Extract the (X, Y) coordinate from the center of the cell holding the provided text.  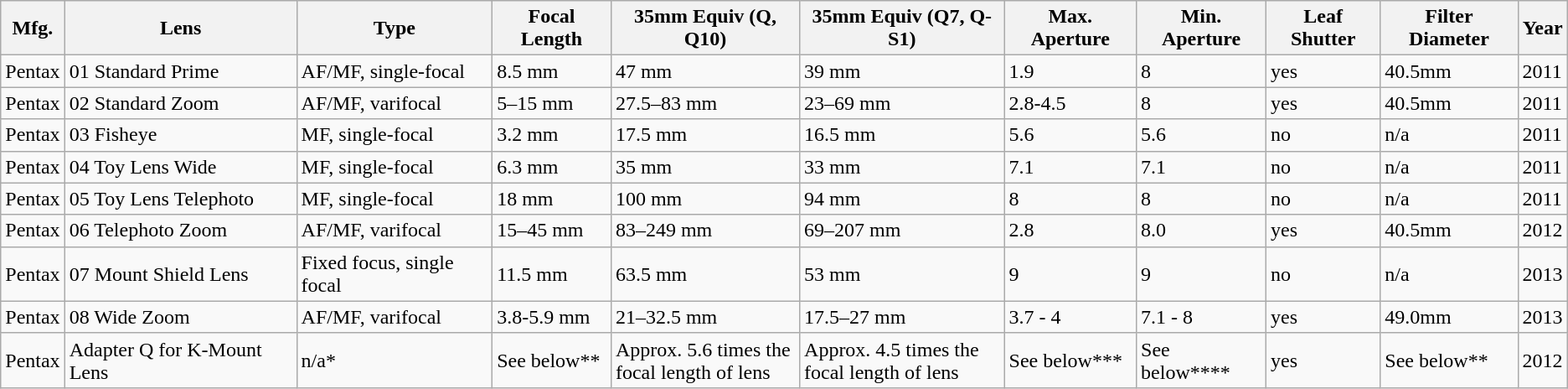
8.0 (1201, 231)
Fixed focus, single focal (395, 273)
Focal Length (552, 29)
35mm Equiv (Q, Q10) (705, 29)
3.2 mm (552, 135)
83–249 mm (705, 231)
16.5 mm (903, 135)
Approx. 4.5 times thefocal length of lens (903, 360)
08 Wide Zoom (181, 317)
15–45 mm (552, 231)
Leaf Shutter (1323, 29)
27.5–83 mm (705, 103)
See below**** (1201, 360)
69–207 mm (903, 231)
21–32.5 mm (705, 317)
Max. Aperture (1070, 29)
6.3 mm (552, 167)
53 mm (903, 273)
8.5 mm (552, 71)
Min. Aperture (1201, 29)
17.5 mm (705, 135)
18 mm (552, 199)
23–69 mm (903, 103)
n/a* (395, 360)
03 Fisheye (181, 135)
100 mm (705, 199)
49.0mm (1449, 317)
7.1 - 8 (1201, 317)
Mfg. (33, 29)
05 Toy Lens Telephoto (181, 199)
01 Standard Prime (181, 71)
94 mm (903, 199)
1.9 (1070, 71)
Type (395, 29)
5–15 mm (552, 103)
3.7 - 4 (1070, 317)
Approx. 5.6 times thefocal length of lens (705, 360)
Year (1543, 29)
06 Telephoto Zoom (181, 231)
2.8 (1070, 231)
2.8-4.5 (1070, 103)
35 mm (705, 167)
Adapter Q for K-Mount Lens (181, 360)
47 mm (705, 71)
See below*** (1070, 360)
11.5 mm (552, 273)
63.5 mm (705, 273)
Filter Diameter (1449, 29)
02 Standard Zoom (181, 103)
17.5–27 mm (903, 317)
35mm Equiv (Q7, Q-S1) (903, 29)
04 Toy Lens Wide (181, 167)
39 mm (903, 71)
3.8-5.9 mm (552, 317)
AF/MF, single-focal (395, 71)
07 Mount Shield Lens (181, 273)
Lens (181, 29)
33 mm (903, 167)
